Return (X, Y) of the center of cell containing provided text 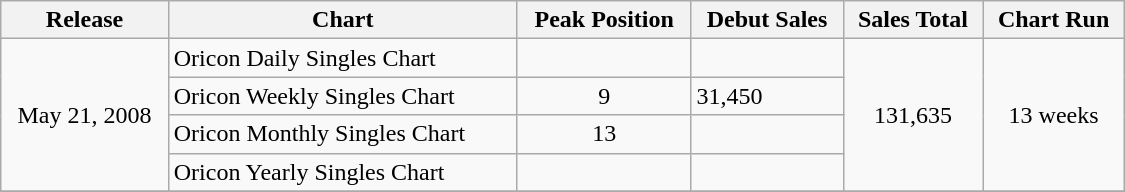
Oricon Yearly Singles Chart (342, 172)
Peak Position (604, 20)
Oricon Weekly Singles Chart (342, 96)
Sales Total (913, 20)
May 21, 2008 (84, 115)
Oricon Daily Singles Chart (342, 58)
Oricon Monthly Singles Chart (342, 134)
Chart (342, 20)
Release (84, 20)
Debut Sales (767, 20)
Chart Run (1054, 20)
131,635 (913, 115)
31,450 (767, 96)
13 (604, 134)
13 weeks (1054, 115)
9 (604, 96)
